Capture the cell that displays the provided text and extract its (X, Y) central coordinate. 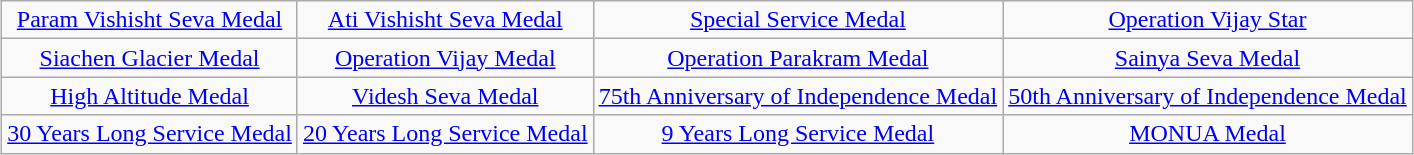
Operation Vijay Medal (445, 58)
Operation Vijay Star (1208, 20)
Operation Parakram Medal (798, 58)
Siachen Glacier Medal (150, 58)
High Altitude Medal (150, 96)
Special Service Medal (798, 20)
75th Anniversary of Independence Medal (798, 96)
MONUA Medal (1208, 134)
Sainya Seva Medal (1208, 58)
9 Years Long Service Medal (798, 134)
Param Vishisht Seva Medal (150, 20)
20 Years Long Service Medal (445, 134)
30 Years Long Service Medal (150, 134)
Ati Vishisht Seva Medal (445, 20)
Videsh Seva Medal (445, 96)
50th Anniversary of Independence Medal (1208, 96)
